From the cell containing the given text, extract its center point as [x, y] coordinate. 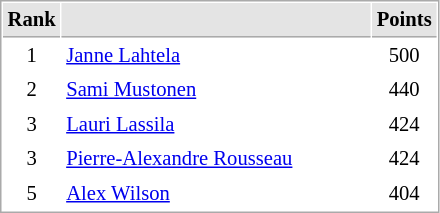
404 [404, 194]
Rank [32, 20]
440 [404, 90]
500 [404, 56]
Sami Mustonen [216, 90]
Lauri Lassila [216, 124]
Pierre-Alexandre Rousseau [216, 158]
Alex Wilson [216, 194]
1 [32, 56]
5 [32, 194]
2 [32, 90]
Janne Lahtela [216, 56]
Points [404, 20]
